Provide the (X, Y) coordinate of the cell's center where the given text is located.  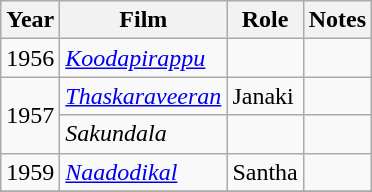
Role (265, 20)
1956 (30, 58)
Santha (265, 172)
Janaki (265, 96)
Sakundala (144, 134)
1957 (30, 115)
Thaskaraveeran (144, 96)
Film (144, 20)
1959 (30, 172)
Koodapirappu (144, 58)
Notes (337, 20)
Year (30, 20)
Naadodikal (144, 172)
